Detect which cell encompasses the target text, then output its [X, Y] center coordinate. 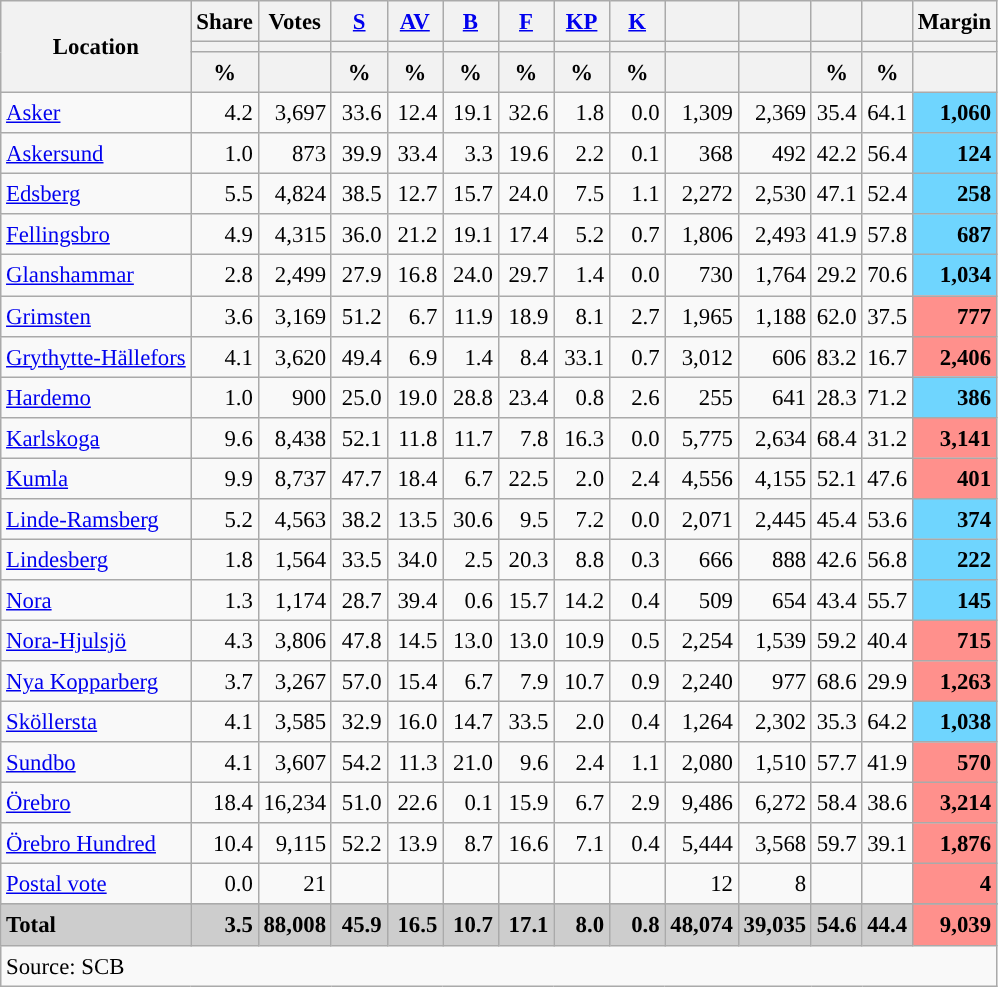
53.6 [887, 520]
Total [96, 926]
30.6 [471, 520]
22.6 [415, 804]
8.8 [582, 560]
Kumla [96, 478]
49.4 [359, 356]
16.7 [887, 356]
35.4 [836, 114]
7.9 [526, 682]
0.9 [637, 682]
Linde-Ramsberg [96, 520]
21.0 [471, 762]
4.2 [224, 114]
47.8 [359, 640]
3.6 [224, 316]
48,074 [702, 926]
1,038 [954, 722]
28.8 [471, 398]
3,697 [294, 114]
54.2 [359, 762]
71.2 [887, 398]
4.9 [224, 234]
124 [954, 154]
Nora [96, 600]
34.0 [415, 560]
Karlskoga [96, 438]
52.2 [359, 844]
4 [954, 884]
1,264 [702, 722]
43.4 [836, 600]
51.2 [359, 316]
57.0 [359, 682]
62.0 [836, 316]
7.8 [526, 438]
14.7 [471, 722]
44.4 [887, 926]
3,568 [774, 844]
5,444 [702, 844]
70.6 [887, 276]
2,445 [774, 520]
42.6 [836, 560]
K [637, 22]
Grythytte-Hällefors [96, 356]
3,012 [702, 356]
Asker [96, 114]
21 [294, 884]
1,539 [774, 640]
Share [224, 22]
3.3 [471, 154]
4,315 [294, 234]
9.9 [224, 478]
Grimsten [96, 316]
Fellingsbro [96, 234]
11.8 [415, 438]
492 [774, 154]
15.9 [526, 804]
401 [954, 478]
16.5 [415, 926]
83.2 [836, 356]
Örebro [96, 804]
255 [702, 398]
47.6 [887, 478]
Glanshammar [96, 276]
16.6 [526, 844]
7.2 [582, 520]
Edsberg [96, 194]
777 [954, 316]
Votes [294, 22]
7.5 [582, 194]
9,115 [294, 844]
13.9 [415, 844]
3,620 [294, 356]
AV [415, 22]
32.9 [359, 722]
45.4 [836, 520]
13.5 [415, 520]
Örebro Hundred [96, 844]
14.5 [415, 640]
59.2 [836, 640]
2,272 [702, 194]
37.5 [887, 316]
1,034 [954, 276]
40.4 [887, 640]
2.8 [224, 276]
3,141 [954, 438]
42.2 [836, 154]
641 [774, 398]
59.7 [836, 844]
9,486 [702, 804]
145 [954, 600]
39.1 [887, 844]
1,564 [294, 560]
1,309 [702, 114]
88,008 [294, 926]
2.9 [637, 804]
2,493 [774, 234]
Nora-Hjulsjö [96, 640]
1,188 [774, 316]
Postal vote [96, 884]
16.3 [582, 438]
0.6 [471, 600]
Lindesberg [96, 560]
Location [96, 47]
1,060 [954, 114]
Sköllersta [96, 722]
16.0 [415, 722]
1,263 [954, 682]
64.1 [887, 114]
3,806 [294, 640]
38.2 [359, 520]
1,965 [702, 316]
22.5 [526, 478]
1,806 [702, 234]
0.5 [637, 640]
19.6 [526, 154]
57.7 [836, 762]
17.1 [526, 926]
16.8 [415, 276]
7.1 [582, 844]
2.6 [637, 398]
8.7 [471, 844]
6,272 [774, 804]
2,406 [954, 356]
19.0 [415, 398]
715 [954, 640]
1,764 [774, 276]
3.5 [224, 926]
386 [954, 398]
8.1 [582, 316]
8.4 [526, 356]
17.4 [526, 234]
16,234 [294, 804]
15.4 [415, 682]
2,071 [702, 520]
31.2 [887, 438]
11.9 [471, 316]
11.3 [415, 762]
32.6 [526, 114]
2,240 [702, 682]
3,585 [294, 722]
2,254 [702, 640]
KP [582, 22]
25.0 [359, 398]
5.5 [224, 194]
3,267 [294, 682]
606 [774, 356]
38.6 [887, 804]
2.7 [637, 316]
687 [954, 234]
900 [294, 398]
368 [702, 154]
57.8 [887, 234]
873 [294, 154]
39,035 [774, 926]
29.7 [526, 276]
18.9 [526, 316]
39.9 [359, 154]
58.4 [836, 804]
12.4 [415, 114]
6.9 [415, 356]
977 [774, 682]
730 [702, 276]
Hardemo [96, 398]
Nya Kopparberg [96, 682]
14.2 [582, 600]
1.3 [224, 600]
888 [774, 560]
27.9 [359, 276]
222 [954, 560]
56.8 [887, 560]
9.5 [526, 520]
2,302 [774, 722]
1,876 [954, 844]
68.4 [836, 438]
2.5 [471, 560]
33.4 [415, 154]
28.3 [836, 398]
Source: SCB [499, 966]
47.1 [836, 194]
4,563 [294, 520]
3.7 [224, 682]
1,174 [294, 600]
55.7 [887, 600]
51.0 [359, 804]
0.3 [637, 560]
11.7 [471, 438]
3,607 [294, 762]
8.0 [582, 926]
666 [702, 560]
8,438 [294, 438]
4.3 [224, 640]
2,369 [774, 114]
36.0 [359, 234]
39.4 [415, 600]
29.2 [836, 276]
4,155 [774, 478]
21.2 [415, 234]
2.2 [582, 154]
654 [774, 600]
8,737 [294, 478]
Margin [954, 22]
52.4 [887, 194]
509 [702, 600]
8 [774, 884]
2,080 [702, 762]
54.6 [836, 926]
12 [702, 884]
47.7 [359, 478]
23.4 [526, 398]
3,169 [294, 316]
374 [954, 520]
B [471, 22]
570 [954, 762]
10.9 [582, 640]
35.3 [836, 722]
5,775 [702, 438]
2,499 [294, 276]
33.1 [582, 356]
9,039 [954, 926]
4,824 [294, 194]
1,510 [774, 762]
33.6 [359, 114]
Askersund [96, 154]
12.7 [415, 194]
3,214 [954, 804]
64.2 [887, 722]
45.9 [359, 926]
28.7 [359, 600]
F [526, 22]
4,556 [702, 478]
38.5 [359, 194]
S [359, 22]
2,634 [774, 438]
2,530 [774, 194]
10.4 [224, 844]
20.3 [526, 560]
258 [954, 194]
68.6 [836, 682]
29.9 [887, 682]
Sundbo [96, 762]
56.4 [887, 154]
